Extract the [x, y] coordinate from the center of the cell holding the provided text.  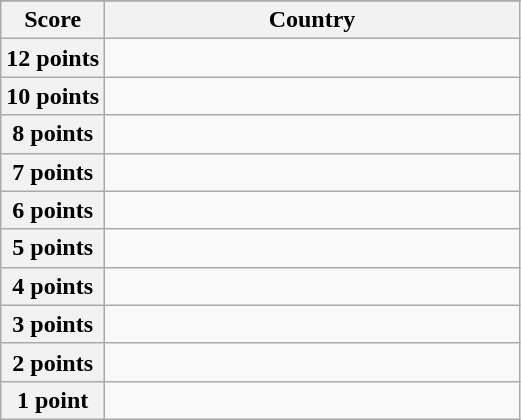
2 points [53, 362]
1 point [53, 400]
8 points [53, 134]
Country [312, 20]
7 points [53, 172]
3 points [53, 324]
10 points [53, 96]
5 points [53, 248]
Score [53, 20]
4 points [53, 286]
12 points [53, 58]
6 points [53, 210]
